Capture the cell that displays the provided text and extract its (x, y) central coordinate. 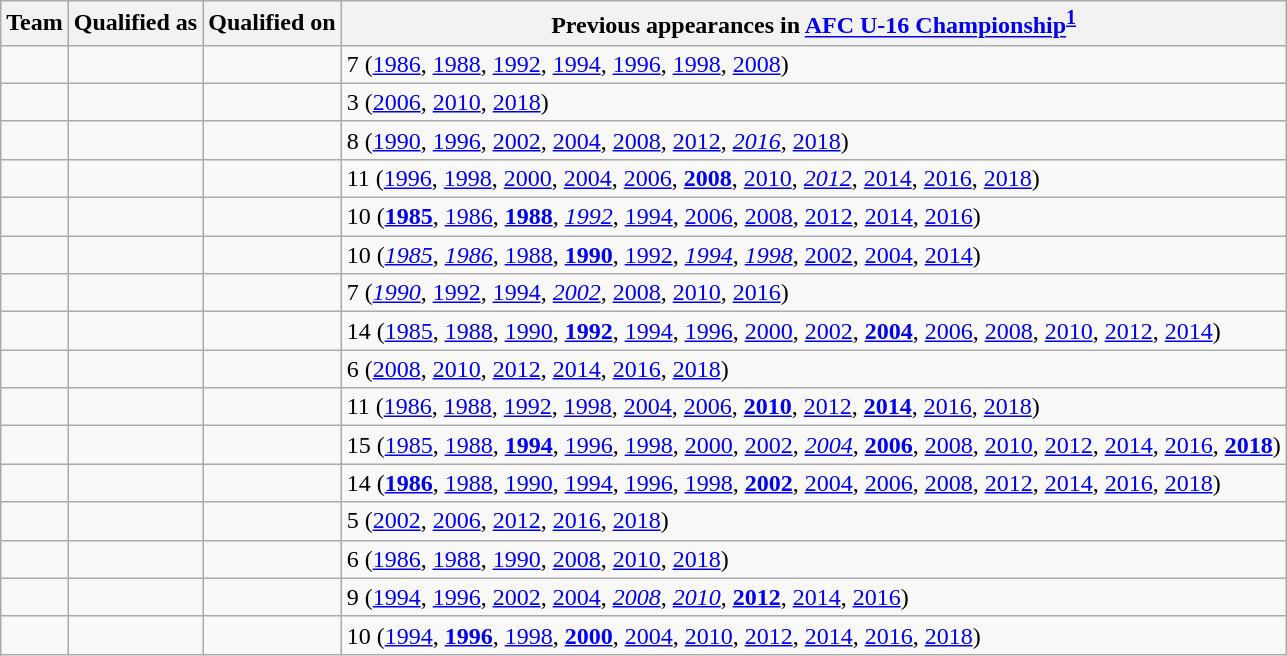
6 (2008, 2010, 2012, 2014, 2016, 2018) (814, 369)
3 (2006, 2010, 2018) (814, 102)
11 (1996, 1998, 2000, 2004, 2006, 2008, 2010, 2012, 2014, 2016, 2018) (814, 178)
11 (1986, 1988, 1992, 1998, 2004, 2006, 2010, 2012, 2014, 2016, 2018) (814, 407)
14 (1986, 1988, 1990, 1994, 1996, 1998, 2002, 2004, 2006, 2008, 2012, 2014, 2016, 2018) (814, 483)
Qualified on (272, 24)
5 (2002, 2006, 2012, 2016, 2018) (814, 521)
14 (1985, 1988, 1990, 1992, 1994, 1996, 2000, 2002, 2004, 2006, 2008, 2010, 2012, 2014) (814, 331)
10 (1985, 1986, 1988, 1992, 1994, 2006, 2008, 2012, 2014, 2016) (814, 217)
9 (1994, 1996, 2002, 2004, 2008, 2010, 2012, 2014, 2016) (814, 597)
10 (1994, 1996, 1998, 2000, 2004, 2010, 2012, 2014, 2016, 2018) (814, 635)
6 (1986, 1988, 1990, 2008, 2010, 2018) (814, 559)
Previous appearances in AFC U-16 Championship1 (814, 24)
8 (1990, 1996, 2002, 2004, 2008, 2012, 2016, 2018) (814, 140)
Qualified as (135, 24)
7 (1986, 1988, 1992, 1994, 1996, 1998, 2008) (814, 64)
Team (35, 24)
15 (1985, 1988, 1994, 1996, 1998, 2000, 2002, 2004, 2006, 2008, 2010, 2012, 2014, 2016, 2018) (814, 445)
10 (1985, 1986, 1988, 1990, 1992, 1994, 1998, 2002, 2004, 2014) (814, 255)
7 (1990, 1992, 1994, 2002, 2008, 2010, 2016) (814, 293)
